Scan for the cell matching the given text and deliver its [X, Y] coordinate at center. 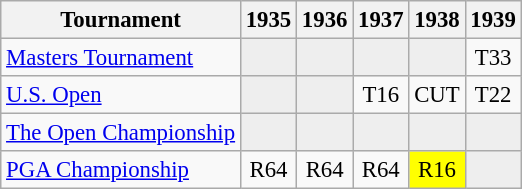
1939 [493, 20]
U.S. Open [121, 95]
1935 [268, 20]
T22 [493, 95]
PGA Championship [121, 170]
CUT [437, 95]
1937 [381, 20]
1936 [325, 20]
T16 [381, 95]
Tournament [121, 20]
1938 [437, 20]
Masters Tournament [121, 58]
R16 [437, 170]
The Open Championship [121, 133]
T33 [493, 58]
